For the text-containing cell, return its midpoint in [x, y] coordinate format. 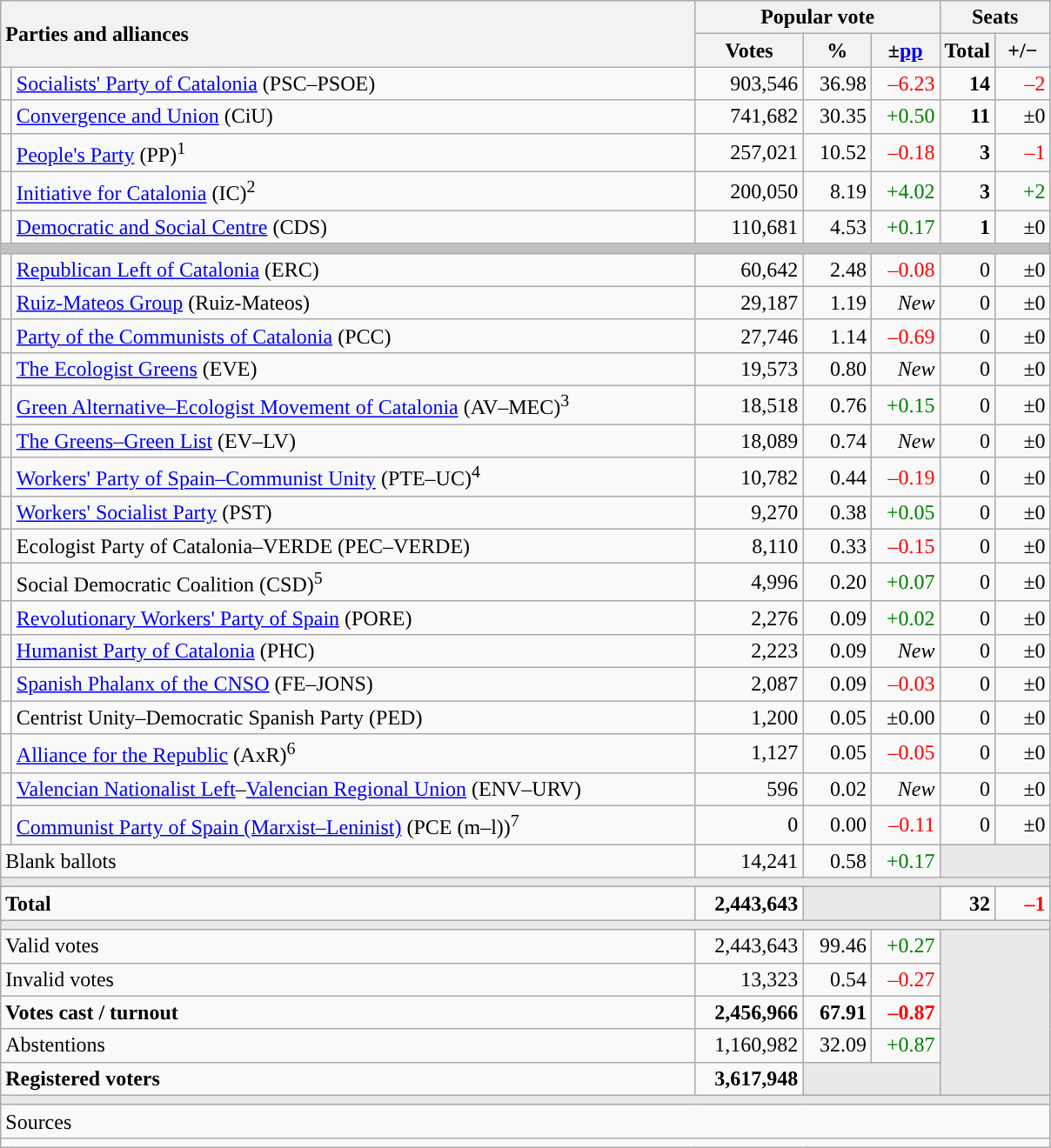
257,021 [749, 153]
Green Alternative–Ecologist Movement of Catalonia (AV–MEC)3 [353, 405]
±0.00 [905, 717]
–0.27 [905, 979]
99.46 [837, 946]
±pp [905, 50]
The Greens–Green List (EV–LV) [353, 441]
Centrist Unity–Democratic Spanish Party (PED) [353, 717]
67.91 [837, 1012]
903,546 [749, 83]
Votes [749, 50]
3,617,948 [749, 1078]
9,270 [749, 513]
Initiative for Catalonia (IC)2 [353, 191]
Workers' Party of Spain–Communist Unity (PTE–UC)4 [353, 477]
0.38 [837, 513]
Socialists' Party of Catalonia (PSC–PSOE) [353, 83]
2,456,966 [749, 1012]
+0.07 [905, 583]
–0.08 [905, 270]
–6.23 [905, 83]
+0.27 [905, 946]
8,110 [749, 546]
–0.19 [905, 477]
+0.02 [905, 617]
18,518 [749, 405]
Valid votes [348, 946]
110,681 [749, 227]
1,127 [749, 753]
+0.87 [905, 1045]
32.09 [837, 1045]
Workers' Socialist Party (PST) [353, 513]
11 [967, 117]
+/− [1023, 50]
30.35 [837, 117]
Blank ballots [348, 861]
Ruiz-Mateos Group (Ruiz-Mateos) [353, 303]
+4.02 [905, 191]
Communist Party of Spain (Marxist–Leninist) (PCE (m–l))7 [353, 824]
–0.18 [905, 153]
0.54 [837, 979]
596 [749, 789]
Revolutionary Workers' Party of Spain (PORE) [353, 617]
36.98 [837, 83]
0.44 [837, 477]
1,200 [749, 717]
14,241 [749, 861]
–2 [1023, 83]
8.19 [837, 191]
Registered voters [348, 1078]
2,087 [749, 684]
Social Democratic Coalition (CSD)5 [353, 583]
Alliance for the Republic (AxR)6 [353, 753]
1 [967, 227]
+0.15 [905, 405]
741,682 [749, 117]
32 [967, 904]
200,050 [749, 191]
1,160,982 [749, 1045]
Votes cast / turnout [348, 1012]
0.33 [837, 546]
10.52 [837, 153]
2,223 [749, 651]
4,996 [749, 583]
Ecologist Party of Catalonia–VERDE (PEC–VERDE) [353, 546]
People's Party (PP)1 [353, 153]
Humanist Party of Catalonia (PHC) [353, 651]
The Ecologist Greens (EVE) [353, 369]
Abstentions [348, 1045]
Invalid votes [348, 979]
2,276 [749, 617]
Sources [525, 1121]
Democratic and Social Centre (CDS) [353, 227]
19,573 [749, 369]
0.58 [837, 861]
–0.11 [905, 824]
2.48 [837, 270]
0.76 [837, 405]
Seats [995, 17]
–0.69 [905, 336]
Popular vote [818, 17]
0.02 [837, 789]
Republican Left of Catalonia (ERC) [353, 270]
4.53 [837, 227]
+2 [1023, 191]
+0.50 [905, 117]
27,746 [749, 336]
Parties and alliances [348, 34]
1.14 [837, 336]
0.00 [837, 824]
–0.15 [905, 546]
Valencian Nationalist Left–Valencian Regional Union (ENV–URV) [353, 789]
–0.05 [905, 753]
0.20 [837, 583]
+0.05 [905, 513]
% [837, 50]
18,089 [749, 441]
13,323 [749, 979]
14 [967, 83]
Spanish Phalanx of the CNSO (FE–JONS) [353, 684]
Convergence and Union (CiU) [353, 117]
0.80 [837, 369]
0.74 [837, 441]
1.19 [837, 303]
–0.87 [905, 1012]
60,642 [749, 270]
29,187 [749, 303]
10,782 [749, 477]
–0.03 [905, 684]
Party of the Communists of Catalonia (PCC) [353, 336]
